Pinpoint the cell where the given text exists, returning its (x, y) midpoint coordinate. 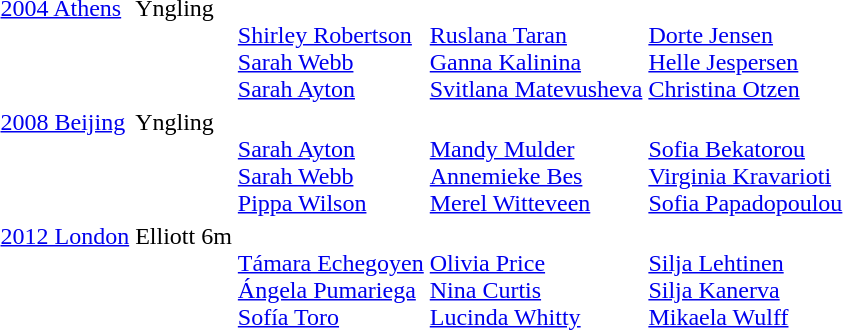
Yngling (184, 162)
Mandy MulderAnnemieke BesMerel Witteveen (536, 162)
Sarah AytonSarah WebbPippa Wilson (330, 162)
